Capture the cell that displays the provided text and extract its (X, Y) central coordinate. 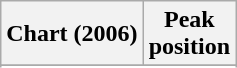
Chart (2006) (72, 34)
Peakposition (189, 34)
